Find where the given text appears and provide that cell's center as [x, y] coordinate. 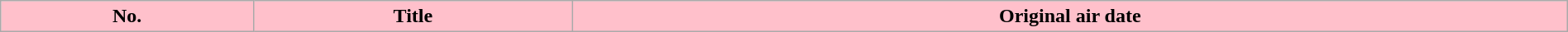
Title [413, 16]
No. [127, 16]
Original air date [1070, 16]
